Identify which cell holds the provided text, then report its (X, Y) central coordinate. 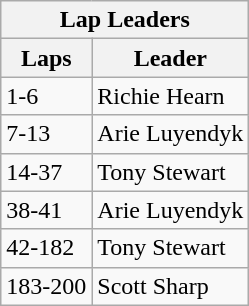
42-182 (46, 248)
183-200 (46, 286)
Laps (46, 58)
38-41 (46, 210)
7-13 (46, 134)
14-37 (46, 172)
1-6 (46, 96)
Leader (170, 58)
Lap Leaders (125, 20)
Scott Sharp (170, 286)
Richie Hearn (170, 96)
